Scan for the cell matching the given text and deliver its [x, y] coordinate at center. 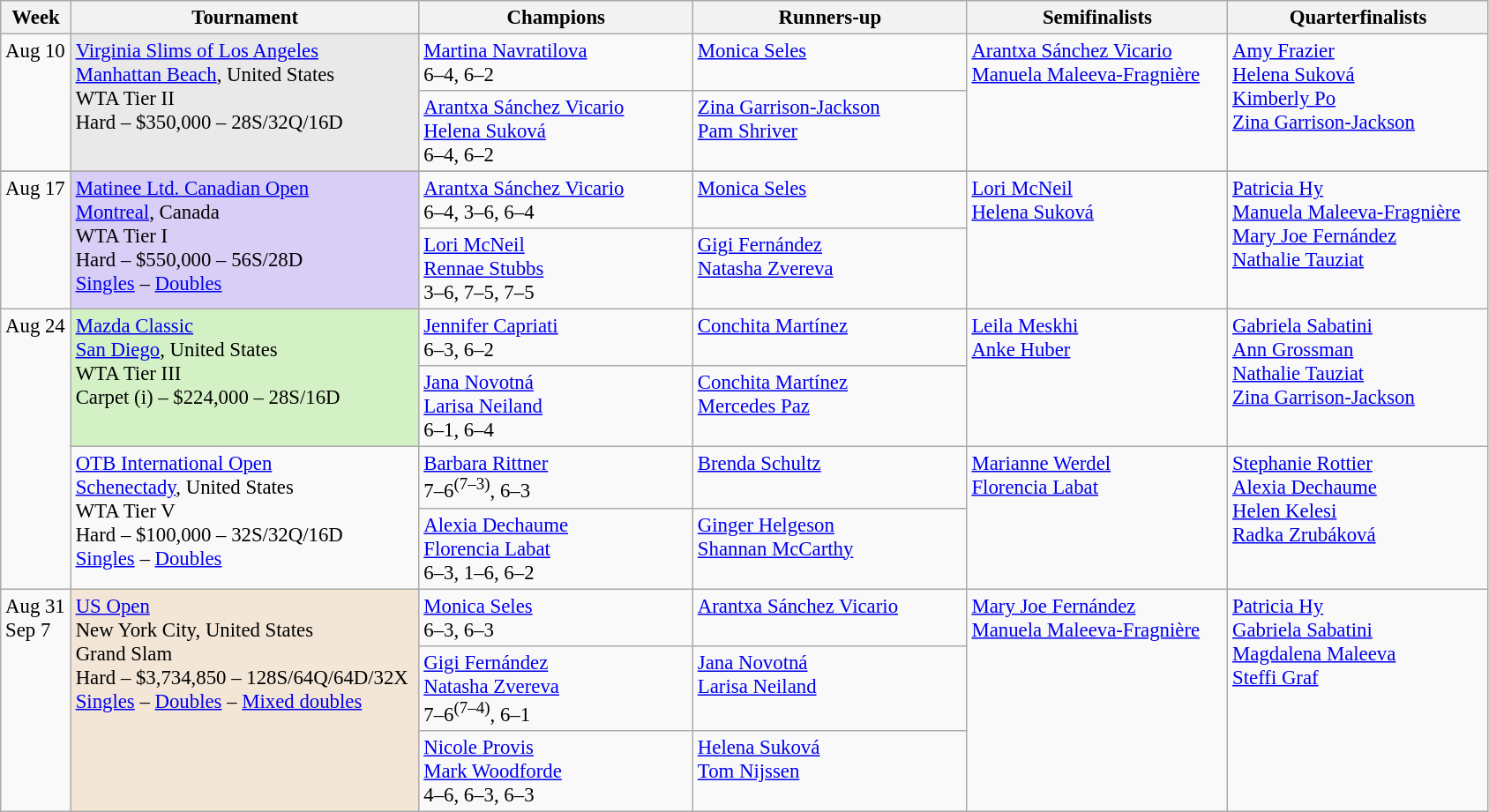
Lori McNeil Helena Suková [1097, 241]
Jennifer Capriati6–3, 6–2 [556, 339]
Monica Seles6–3, 6–3 [556, 617]
Zina Garrison-Jackson Pam Shriver [831, 131]
Mazda ClassicSan Diego, United StatesWTA Tier IIICarpet (i) – $224,000 – 28S/16D [245, 378]
Arantxa Sánchez Vicario6–4, 3–6, 6–4 [556, 201]
Aug 10 [36, 103]
Martina Navratilova6–4, 6–2 [556, 63]
Barbara Rittner7–6(7–3), 6–3 [556, 478]
Gigi Fernández Natasha Zvereva7–6(7–4), 6–1 [556, 688]
Helena Suková Tom Nijssen [831, 771]
Conchita Martínez Mercedes Paz [831, 407]
Runners-up [831, 18]
Alexia Dechaume Florencia Labat6–3, 1–6, 6–2 [556, 548]
Virginia Slims of Los AngelesManhattan Beach, United StatesWTA Tier IIHard – $350,000 – 28S/32Q/16D [245, 103]
Amy Frazier Helena Suková Kimberly Po Zina Garrison-Jackson [1358, 103]
Quarterfinalists [1358, 18]
Stephanie Rottier Alexia Dechaume Helen Kelesi Radka Zrubáková [1358, 518]
Arantxa Sánchez Vicario Helena Suková6–4, 6–2 [556, 131]
Conchita Martínez [831, 339]
Aug 31Sep 7 [36, 700]
Arantxa Sánchez Vicario [831, 617]
US OpenNew York City, United StatesGrand SlamHard – $3,734,850 – 128S/64Q/64D/32XSingles – Doubles – Mixed doubles [245, 700]
Gabriela Sabatini Ann Grossman Nathalie Tauziat Zina Garrison-Jackson [1358, 378]
Week [36, 18]
Semifinalists [1097, 18]
Lori McNeil Rennae Stubbs3–6, 7–5, 7–5 [556, 269]
Tournament [245, 18]
Gigi Fernández Natasha Zvereva [831, 269]
Patricia Hy Manuela Maleeva-Fragnière Mary Joe Fernández Nathalie Tauziat [1358, 241]
Aug 24 [36, 450]
OTB International OpenSchenectady, United StatesWTA Tier VHard – $100,000 – 32S/32Q/16DSingles – Doubles [245, 518]
Mary Joe Fernández Manuela Maleeva-Fragnière [1097, 700]
Aug 17 [36, 241]
Nicole Provis Mark Woodforde4–6, 6–3, 6–3 [556, 771]
Ginger Helgeson Shannan McCarthy [831, 548]
Arantxa Sánchez Vicario Manuela Maleeva-Fragnière [1097, 103]
Patricia Hy Gabriela Sabatini Magdalena Maleeva Steffi Graf [1358, 700]
Leila Meskhi Anke Huber [1097, 378]
Jana Novotná Larisa Neiland [831, 688]
Champions [556, 18]
Jana Novotná Larisa Neiland6–1, 6–4 [556, 407]
Marianne Werdel Florencia Labat [1097, 518]
Brenda Schultz [831, 478]
Matinee Ltd. Canadian OpenMontreal, CanadaWTA Tier IHard – $550,000 – 56S/28DSingles – Doubles [245, 241]
